Find where the given text appears and provide that cell's center as [x, y] coordinate. 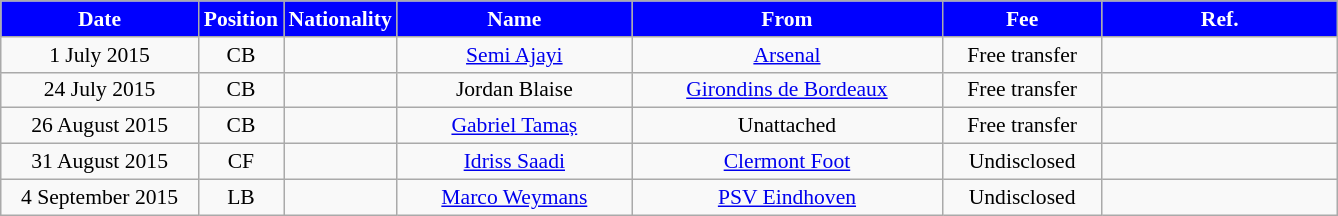
26 August 2015 [100, 126]
1 July 2015 [100, 55]
Marco Weymans [514, 197]
Jordan Blaise [514, 90]
24 July 2015 [100, 90]
31 August 2015 [100, 162]
Fee [1022, 19]
Nationality [340, 19]
Arsenal [787, 55]
Clermont Foot [787, 162]
Girondins de Bordeaux [787, 90]
Position [240, 19]
Semi Ajayi [514, 55]
Ref. [1220, 19]
LB [240, 197]
Unattached [787, 126]
Date [100, 19]
PSV Eindhoven [787, 197]
Gabriel Tamaș [514, 126]
Idriss Saadi [514, 162]
4 September 2015 [100, 197]
CF [240, 162]
Name [514, 19]
From [787, 19]
